Scan for the cell matching the given text and deliver its [x, y] coordinate at center. 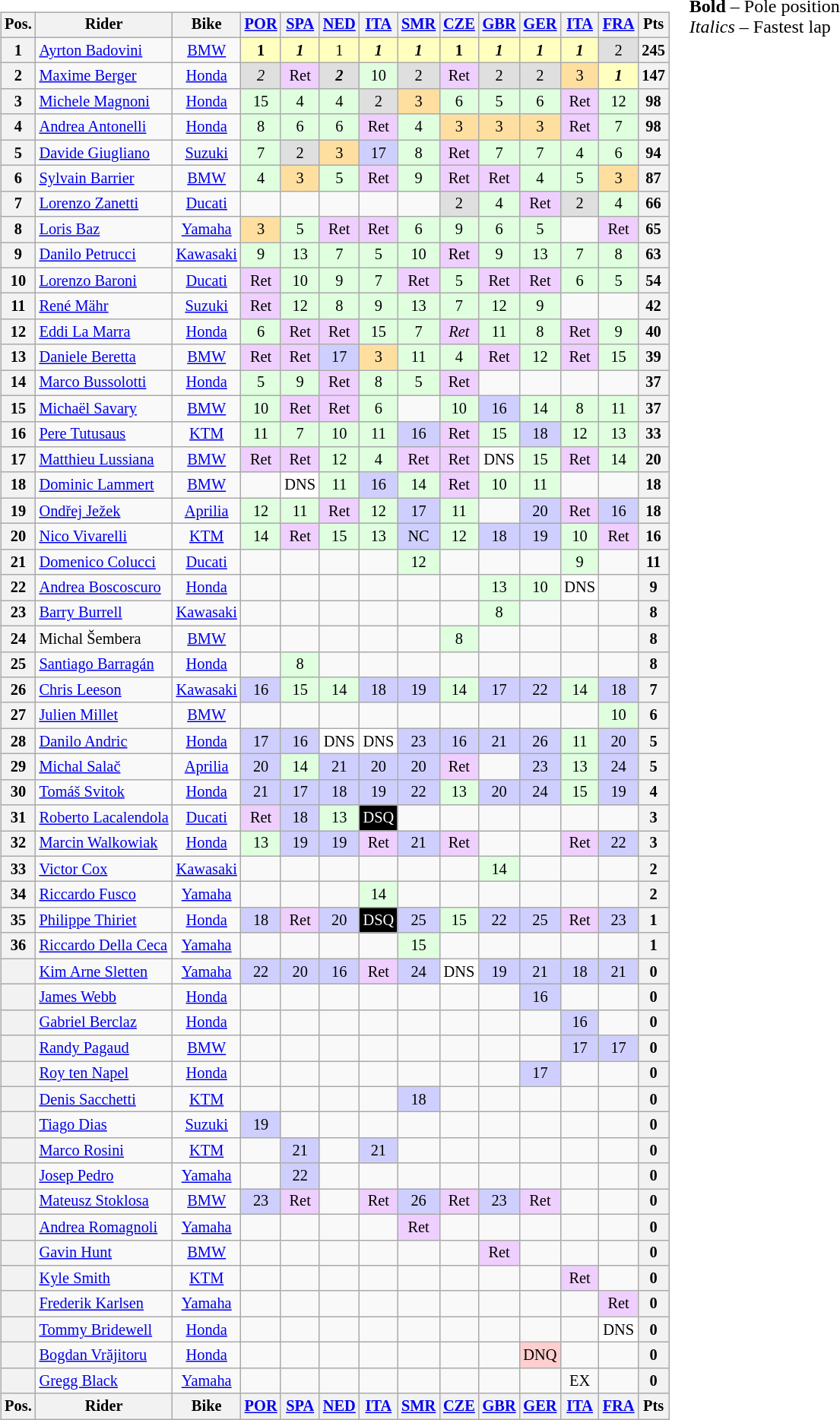
Randy Pagaud [104, 1048]
Marco Bussolotti [104, 383]
Maxime Berger [104, 76]
Ondřej Ježek [104, 511]
Marco Rosini [104, 1151]
Kim Arne Sletten [104, 971]
42 [653, 306]
Kyle Smith [104, 1279]
Sylvain Barrier [104, 179]
Roy ten Napel [104, 1074]
René Mähr [104, 306]
Michaël Savary [104, 408]
Daniele Beretta [104, 357]
Tomáš Svitok [104, 792]
147 [653, 76]
Pere Tutusaus [104, 434]
28 [18, 741]
29 [18, 767]
39 [653, 357]
Danilo Andric [104, 741]
65 [653, 230]
32 [18, 844]
36 [18, 946]
Michal Salač [104, 767]
27 [18, 715]
Frederik Karlsen [104, 1304]
Dominic Lammert [104, 485]
94 [653, 153]
Ayrton Badovini [104, 50]
Marcin Walkowiak [104, 844]
EX [579, 1380]
Barry Burrell [104, 613]
Andrea Antonelli [104, 127]
30 [18, 792]
Michele Magnoni [104, 102]
Matthieu Lussiana [104, 460]
NC [418, 537]
Philippe Thiriet [104, 921]
Josep Pedro [104, 1176]
31 [18, 818]
Michal Šembera [104, 639]
Andrea Boscoscuro [104, 588]
Bogdan Vrăjitoru [104, 1355]
Eddi La Marra [104, 332]
87 [653, 179]
Tiago Dias [104, 1125]
66 [653, 204]
Roberto Lacalendola [104, 818]
Chris Leeson [104, 690]
Santiago Barragán [104, 664]
Gavin Hunt [104, 1253]
Gabriel Berclaz [104, 1022]
Mateusz Stoklosa [104, 1202]
245 [653, 50]
Domenico Colucci [104, 562]
40 [653, 332]
35 [18, 921]
Nico Vivarelli [104, 537]
Riccardo Della Ceca [104, 946]
34 [18, 895]
Victor Cox [104, 869]
Davide Giugliano [104, 153]
63 [653, 255]
Tommy Bridewell [104, 1330]
Riccardo Fusco [104, 895]
Lorenzo Baroni [104, 281]
Lorenzo Zanetti [104, 204]
James Webb [104, 997]
54 [653, 281]
Gregg Black [104, 1380]
Loris Baz [104, 230]
Andrea Romagnoli [104, 1227]
Danilo Petrucci [104, 255]
Julien Millet [104, 715]
DNQ [540, 1355]
Denis Sacchetti [104, 1099]
